Find where the given text appears and provide that cell's center as [X, Y] coordinate. 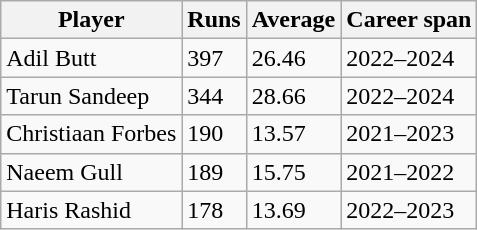
Player [92, 20]
2021–2022 [409, 172]
2021–2023 [409, 134]
15.75 [294, 172]
13.57 [294, 134]
28.66 [294, 96]
190 [214, 134]
Naeem Gull [92, 172]
Adil Butt [92, 58]
Tarun Sandeep [92, 96]
178 [214, 210]
Haris Rashid [92, 210]
189 [214, 172]
344 [214, 96]
397 [214, 58]
Average [294, 20]
13.69 [294, 210]
26.46 [294, 58]
Career span [409, 20]
Runs [214, 20]
2022–2023 [409, 210]
Christiaan Forbes [92, 134]
